Extract the (x, y) coordinate from the center of the cell holding the provided text.  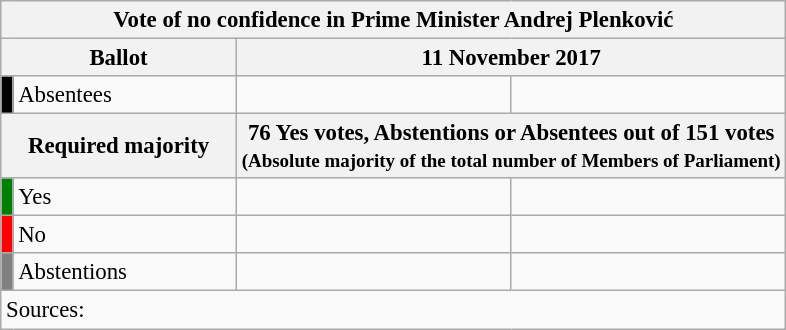
Yes (125, 197)
76 Yes votes, Abstentions or Absentees out of 151 votes(Absolute majority of the total number of Members of Parliament) (511, 146)
Ballot (119, 58)
Vote of no confidence in Prime Minister Andrej Plenković (394, 20)
No (125, 235)
Absentees (125, 95)
Required majority (119, 146)
Sources: (394, 310)
Abstentions (125, 273)
11 November 2017 (511, 58)
